Find where the given text appears and provide that cell's center as [X, Y] coordinate. 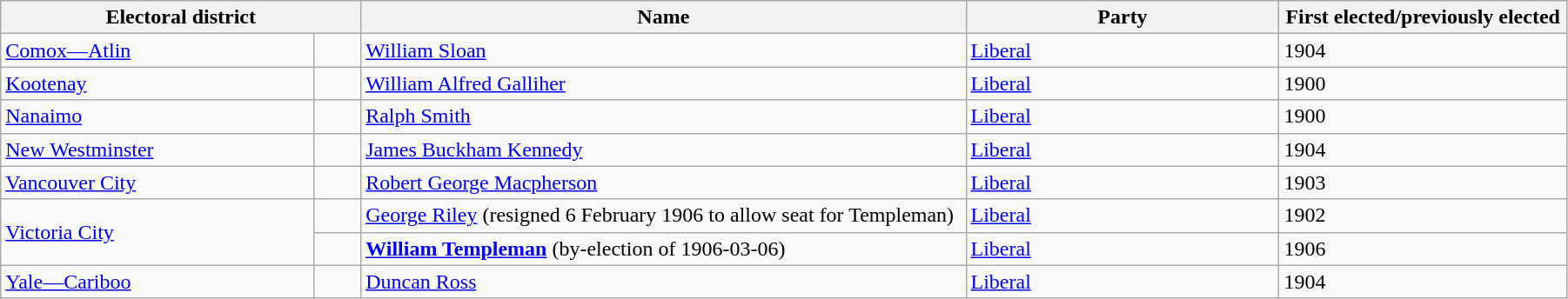
Comox—Atlin [157, 50]
1903 [1424, 183]
William Templeman (by-election of 1906-03-06) [663, 249]
Robert George Macpherson [663, 183]
William Alfred Galliher [663, 83]
Party [1122, 17]
James Buckham Kennedy [663, 149]
First elected/previously elected [1424, 17]
Kootenay [157, 83]
Name [663, 17]
Vancouver City [157, 183]
Duncan Ross [663, 282]
Yale—Cariboo [157, 282]
1902 [1424, 216]
New Westminster [157, 149]
Nanaimo [157, 116]
Victoria City [157, 232]
1906 [1424, 249]
Electoral district [181, 17]
Ralph Smith [663, 116]
William Sloan [663, 50]
George Riley (resigned 6 February 1906 to allow seat for Templeman) [663, 216]
